Extract the [X, Y] coordinate from the center of the cell holding the provided text.  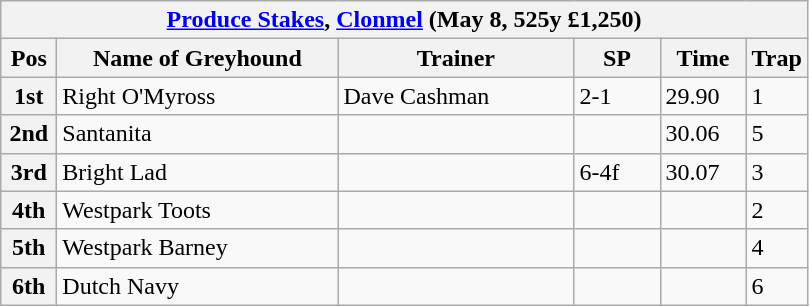
Santanita [198, 134]
Dutch Navy [198, 286]
1 [776, 96]
Bright Lad [198, 172]
6 [776, 286]
SP [617, 58]
6th [29, 286]
6-4f [617, 172]
2 [776, 210]
3 [776, 172]
30.07 [703, 172]
Trap [776, 58]
Dave Cashman [456, 96]
2nd [29, 134]
Trainer [456, 58]
Westpark Toots [198, 210]
Right O'Myross [198, 96]
Produce Stakes, Clonmel (May 8, 525y £1,250) [404, 20]
Westpark Barney [198, 248]
30.06 [703, 134]
Name of Greyhound [198, 58]
1st [29, 96]
29.90 [703, 96]
Time [703, 58]
5 [776, 134]
Pos [29, 58]
2-1 [617, 96]
4th [29, 210]
5th [29, 248]
3rd [29, 172]
4 [776, 248]
